Pinpoint the cell where the given text exists, returning its [x, y] midpoint coordinate. 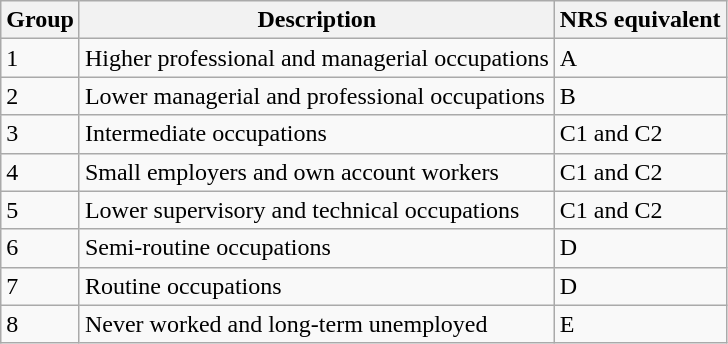
Lower managerial and professional occupations [316, 96]
Semi-routine occupations [316, 248]
8 [40, 324]
Lower supervisory and technical occupations [316, 210]
Never worked and long-term unemployed [316, 324]
A [640, 58]
Group [40, 20]
5 [40, 210]
Routine occupations [316, 286]
4 [40, 172]
1 [40, 58]
Intermediate occupations [316, 134]
Small employers and own account workers [316, 172]
Description [316, 20]
E [640, 324]
NRS equivalent [640, 20]
Higher professional and managerial occupations [316, 58]
3 [40, 134]
2 [40, 96]
6 [40, 248]
7 [40, 286]
B [640, 96]
